Identify which cell holds the provided text, then report its (X, Y) central coordinate. 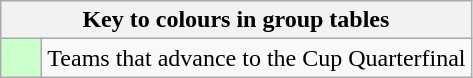
Teams that advance to the Cup Quarterfinal (256, 58)
Key to colours in group tables (236, 20)
